Scan for the cell matching the given text and deliver its (X, Y) coordinate at center. 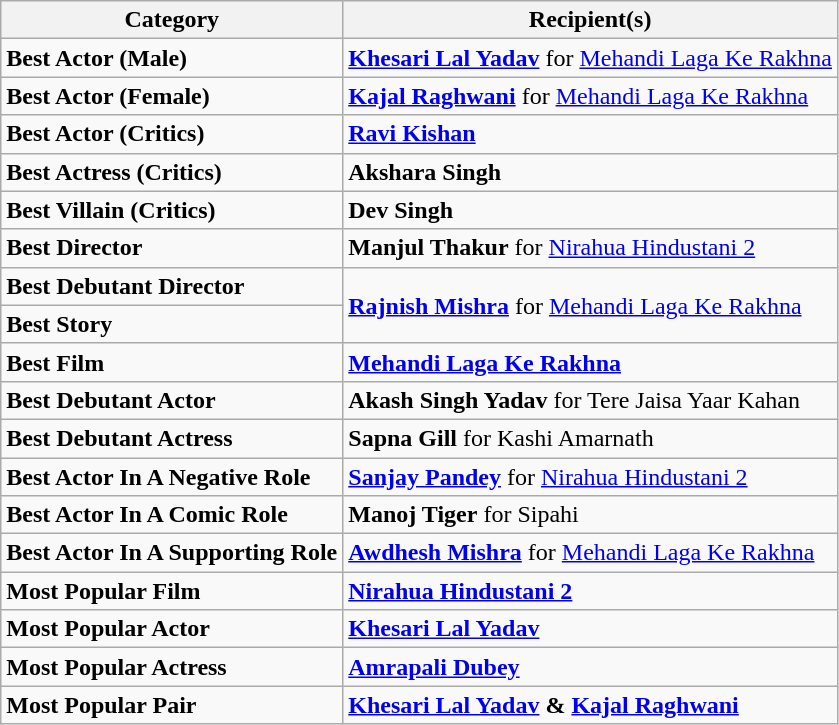
Manjul Thakur for Nirahua Hindustani 2 (590, 248)
Khesari Lal Yadav for Mehandi Laga Ke Rakhna (590, 58)
Best Story (172, 324)
Most Popular Pair (172, 705)
Most Popular Actress (172, 667)
Amrapali Dubey (590, 667)
Dev Singh (590, 210)
Best Actor (Female) (172, 96)
Best Film (172, 362)
Akshara Singh (590, 172)
Best Debutant Director (172, 286)
Ravi Kishan (590, 134)
Best Actress (Critics) (172, 172)
Sanjay Pandey for Nirahua Hindustani 2 (590, 477)
Mehandi Laga Ke Rakhna (590, 362)
Best Actor In A Supporting Role (172, 553)
Best Actor In A Negative Role (172, 477)
Nirahua Hindustani 2 (590, 591)
Most Popular Actor (172, 629)
Khesari Lal Yadav & Kajal Raghwani (590, 705)
Manoj Tiger for Sipahi (590, 515)
Best Debutant Actor (172, 400)
Most Popular Film (172, 591)
Sapna Gill for Kashi Amarnath (590, 438)
Khesari Lal Yadav (590, 629)
Best Villain (Critics) (172, 210)
Best Actor In A Comic Role (172, 515)
Best Actor (Male) (172, 58)
Recipient(s) (590, 20)
Rajnish Mishra for Mehandi Laga Ke Rakhna (590, 305)
Awdhesh Mishra for Mehandi Laga Ke Rakhna (590, 553)
Best Director (172, 248)
Best Actor (Critics) (172, 134)
Category (172, 20)
Kajal Raghwani for Mehandi Laga Ke Rakhna (590, 96)
Best Debutant Actress (172, 438)
Akash Singh Yadav for Tere Jaisa Yaar Kahan (590, 400)
